Capture the cell that displays the provided text and extract its (x, y) central coordinate. 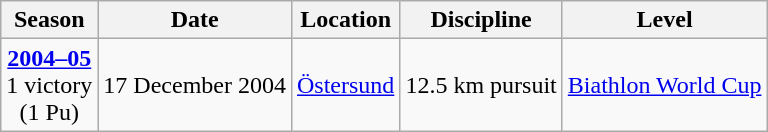
17 December 2004 (195, 85)
2004–05 1 victory (1 Pu) (50, 85)
Season (50, 20)
Biathlon World Cup (664, 85)
Location (345, 20)
12.5 km pursuit (481, 85)
Date (195, 20)
Level (664, 20)
Östersund (345, 85)
Discipline (481, 20)
